From the cell containing the given text, extract its center point as (x, y) coordinate. 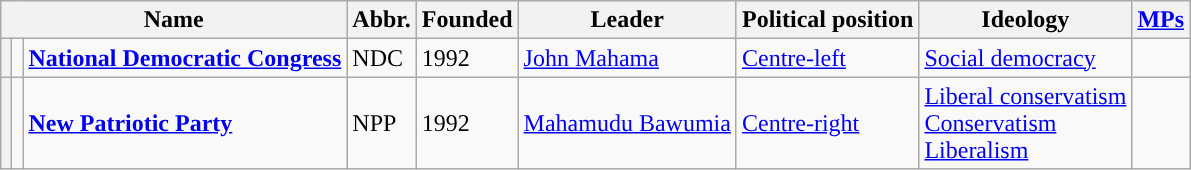
Social democracy (1026, 58)
Abbr. (382, 20)
National Democratic Congress (185, 58)
Centre-left (827, 58)
Leader (627, 20)
Ideology (1026, 20)
NPP (382, 123)
Mahamudu Bawumia (627, 123)
Centre-right (827, 123)
Political position (827, 20)
New Patriotic Party (185, 123)
John Mahama (627, 58)
Founded (467, 20)
Liberal conservatismConservatismLiberalism (1026, 123)
NDC (382, 58)
MPs (1161, 20)
Name (174, 20)
